Determine the (x, y) coordinate at the center of the cell enclosing the given text.  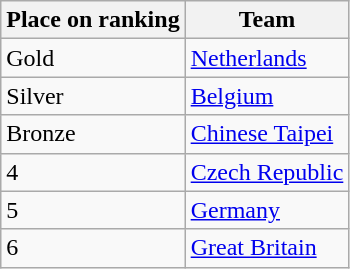
Netherlands (267, 58)
Germany (267, 210)
Place on ranking (93, 20)
Team (267, 20)
Silver (93, 96)
5 (93, 210)
Great Britain (267, 248)
6 (93, 248)
Gold (93, 58)
Czech Republic (267, 172)
4 (93, 172)
Belgium (267, 96)
Chinese Taipei (267, 134)
Bronze (93, 134)
